Search for the cell housing the specified text and yield its [x, y] center coordinate. 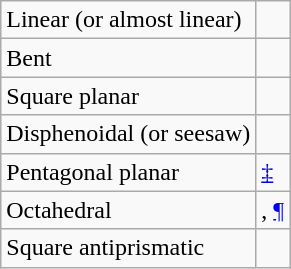
, ¶ [273, 210]
Square antiprismatic [128, 248]
Square planar [128, 96]
Linear (or almost linear) [128, 20]
Pentagonal planar [128, 172]
‡ [273, 172]
Disphenoidal (or seesaw) [128, 134]
Octahedral [128, 210]
Bent [128, 58]
